For the text-containing cell, return its midpoint in (X, Y) coordinate format. 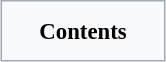
Contents (84, 31)
